Return the (x, y) coordinate for the center point of the cell that contains the specified text.  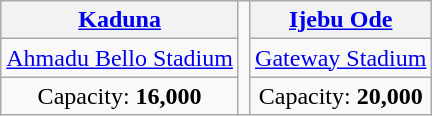
Gateway Stadium (341, 58)
Capacity: 16,000 (120, 96)
Ijebu Ode (341, 20)
Capacity: 20,000 (341, 96)
Ahmadu Bello Stadium (120, 58)
Kaduna (120, 20)
